Identify which cell holds the provided text, then report its (x, y) central coordinate. 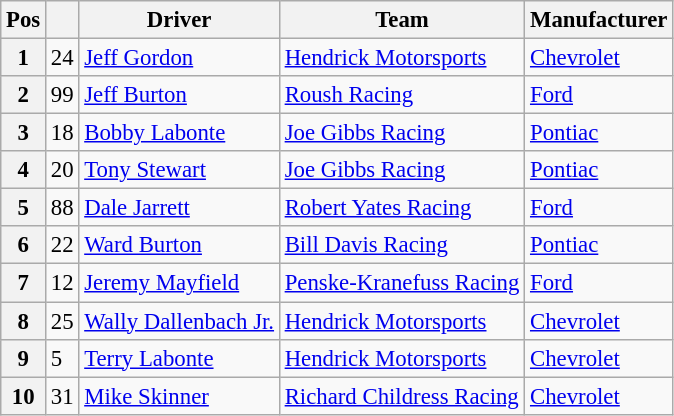
Mike Skinner (179, 396)
Wally Dallenbach Jr. (179, 321)
24 (62, 58)
25 (62, 321)
Robert Yates Racing (402, 208)
22 (62, 245)
Bobby Labonte (179, 133)
3 (24, 133)
Pos (24, 20)
Terry Labonte (179, 358)
9 (24, 358)
99 (62, 95)
Bill Davis Racing (402, 245)
8 (24, 321)
Penske-Kranefuss Racing (402, 283)
20 (62, 170)
Roush Racing (402, 95)
7 (24, 283)
88 (62, 208)
Tony Stewart (179, 170)
6 (24, 245)
Jeremy Mayfield (179, 283)
Ward Burton (179, 245)
2 (24, 95)
Team (402, 20)
Jeff Gordon (179, 58)
4 (24, 170)
Dale Jarrett (179, 208)
Richard Childress Racing (402, 396)
12 (62, 283)
Jeff Burton (179, 95)
10 (24, 396)
18 (62, 133)
Manufacturer (599, 20)
31 (62, 396)
Driver (179, 20)
1 (24, 58)
